Return the [X, Y] coordinate for the center point of the cell that contains the specified text.  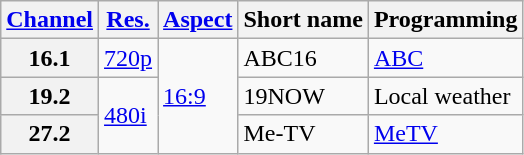
MeTV [446, 134]
ABC16 [303, 58]
19NOW [303, 96]
Aspect [198, 20]
Short name [303, 20]
19.2 [50, 96]
720p [128, 58]
480i [128, 115]
Local weather [446, 96]
16.1 [50, 58]
Res. [128, 20]
Channel [50, 20]
ABC [446, 58]
Programming [446, 20]
Me-TV [303, 134]
27.2 [50, 134]
16:9 [198, 96]
